Detect which cell encompasses the target text, then output its [X, Y] center coordinate. 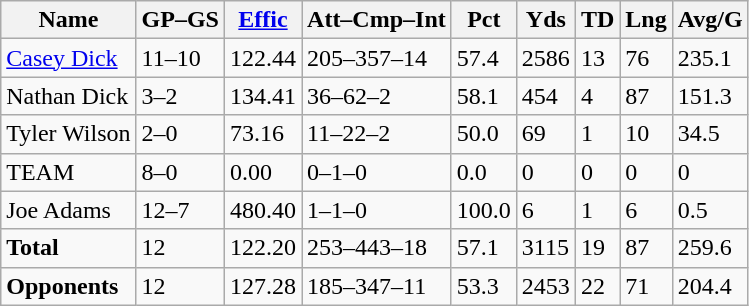
122.20 [262, 248]
36–62–2 [377, 96]
Joe Adams [68, 210]
71 [646, 286]
4 [597, 96]
50.0 [484, 134]
Att–Cmp–Int [377, 20]
185–347–11 [377, 286]
73.16 [262, 134]
Pct [484, 20]
53.3 [484, 286]
Avg/G [710, 20]
TEAM [68, 172]
57.4 [484, 58]
0.0 [484, 172]
235.1 [710, 58]
259.6 [710, 248]
0–1–0 [377, 172]
Lng [646, 20]
13 [597, 58]
1–1–0 [377, 210]
0.00 [262, 172]
Yds [546, 20]
TD [597, 20]
10 [646, 134]
58.1 [484, 96]
122.44 [262, 58]
3115 [546, 248]
253–443–18 [377, 248]
2–0 [180, 134]
100.0 [484, 210]
76 [646, 58]
134.41 [262, 96]
8–0 [180, 172]
2453 [546, 286]
Opponents [68, 286]
11–10 [180, 58]
22 [597, 286]
69 [546, 134]
Name [68, 20]
12–7 [180, 210]
480.40 [262, 210]
19 [597, 248]
2586 [546, 58]
Effic [262, 20]
204.4 [710, 286]
57.1 [484, 248]
Total [68, 248]
Nathan Dick [68, 96]
127.28 [262, 286]
Tyler Wilson [68, 134]
11–22–2 [377, 134]
454 [546, 96]
205–357–14 [377, 58]
Casey Dick [68, 58]
0.5 [710, 210]
3–2 [180, 96]
GP–GS [180, 20]
151.3 [710, 96]
34.5 [710, 134]
